Identify which cell holds the provided text, then report its (x, y) central coordinate. 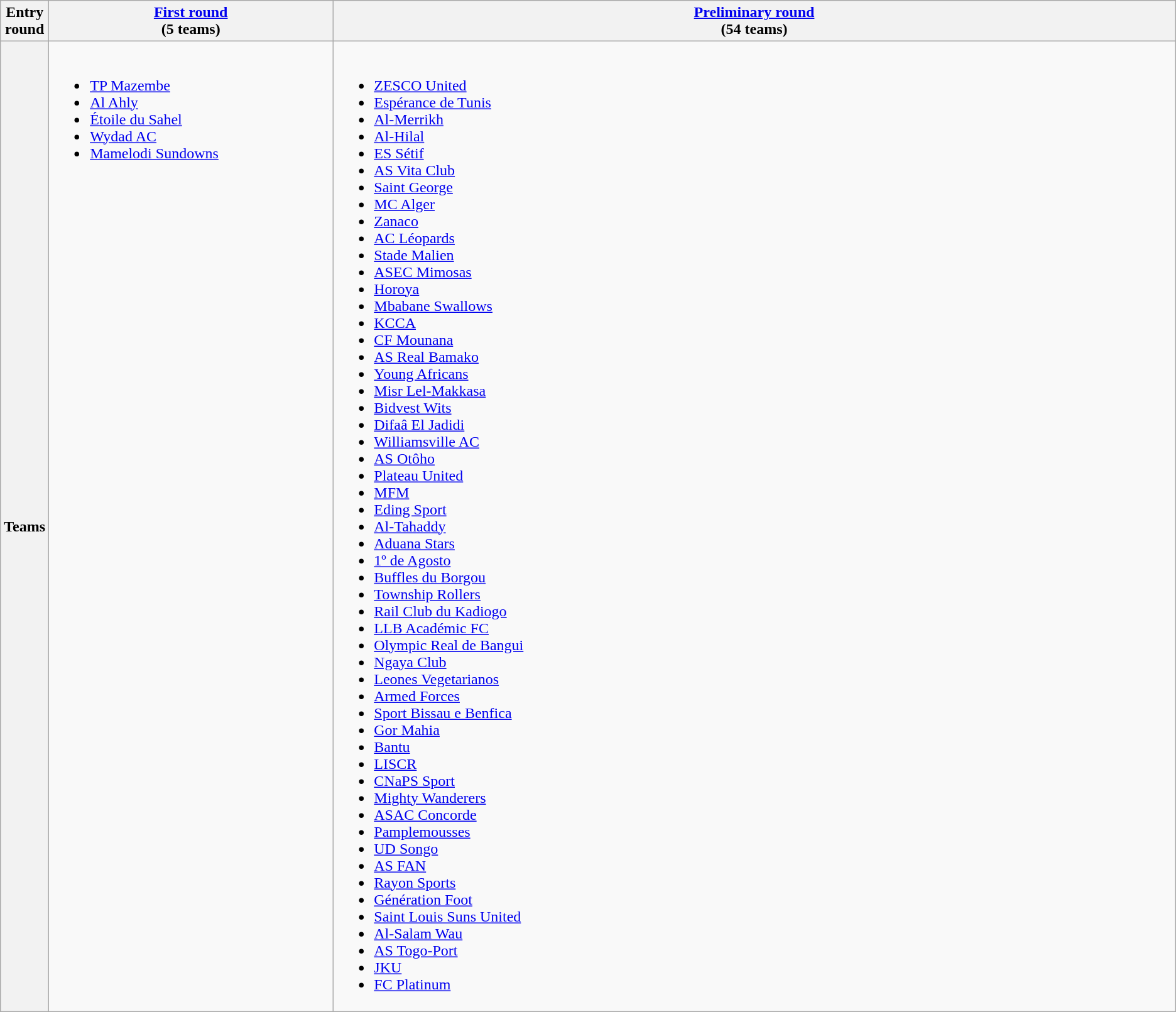
Teams (25, 526)
Preliminary round(54 teams) (754, 21)
TP Mazembe Al Ahly Étoile du Sahel Wydad AC Mamelodi Sundowns (191, 526)
Entry round (25, 21)
First round(5 teams) (191, 21)
